Capture the cell that displays the provided text and extract its (x, y) central coordinate. 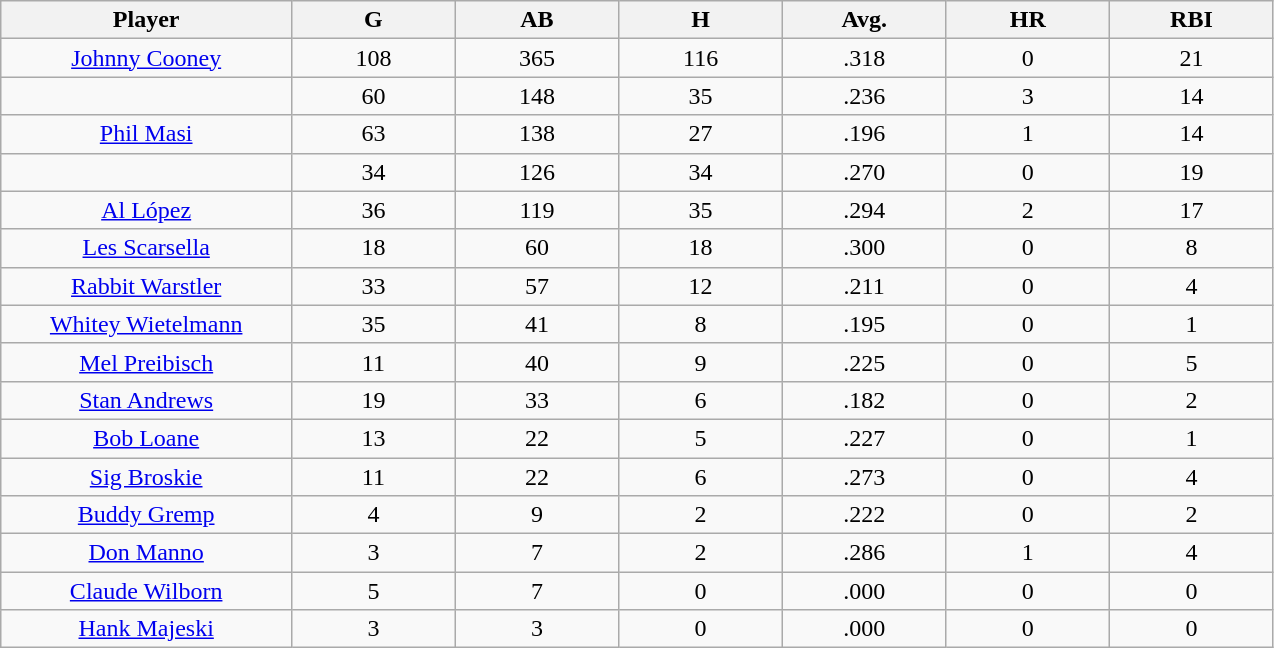
.227 (864, 438)
Phil Masi (146, 134)
116 (701, 58)
.211 (864, 286)
.270 (864, 172)
17 (1192, 210)
Player (146, 20)
Don Manno (146, 553)
36 (374, 210)
.195 (864, 324)
.225 (864, 362)
.222 (864, 515)
H (701, 20)
.273 (864, 477)
Claude Wilborn (146, 591)
57 (537, 286)
.318 (864, 58)
Sig Broskie (146, 477)
365 (537, 58)
Stan Andrews (146, 400)
.196 (864, 134)
G (374, 20)
27 (701, 134)
Johnny Cooney (146, 58)
AB (537, 20)
Les Scarsella (146, 248)
41 (537, 324)
RBI (1192, 20)
.182 (864, 400)
148 (537, 96)
Al López (146, 210)
Bob Loane (146, 438)
.294 (864, 210)
Whitey Wietelmann (146, 324)
13 (374, 438)
108 (374, 58)
Rabbit Warstler (146, 286)
Avg. (864, 20)
.300 (864, 248)
Hank Majeski (146, 629)
12 (701, 286)
40 (537, 362)
63 (374, 134)
Buddy Gremp (146, 515)
138 (537, 134)
Mel Preibisch (146, 362)
HR (1028, 20)
126 (537, 172)
119 (537, 210)
.286 (864, 553)
21 (1192, 58)
.236 (864, 96)
